Return the (X, Y) coordinate for the center point of the cell that contains the specified text.  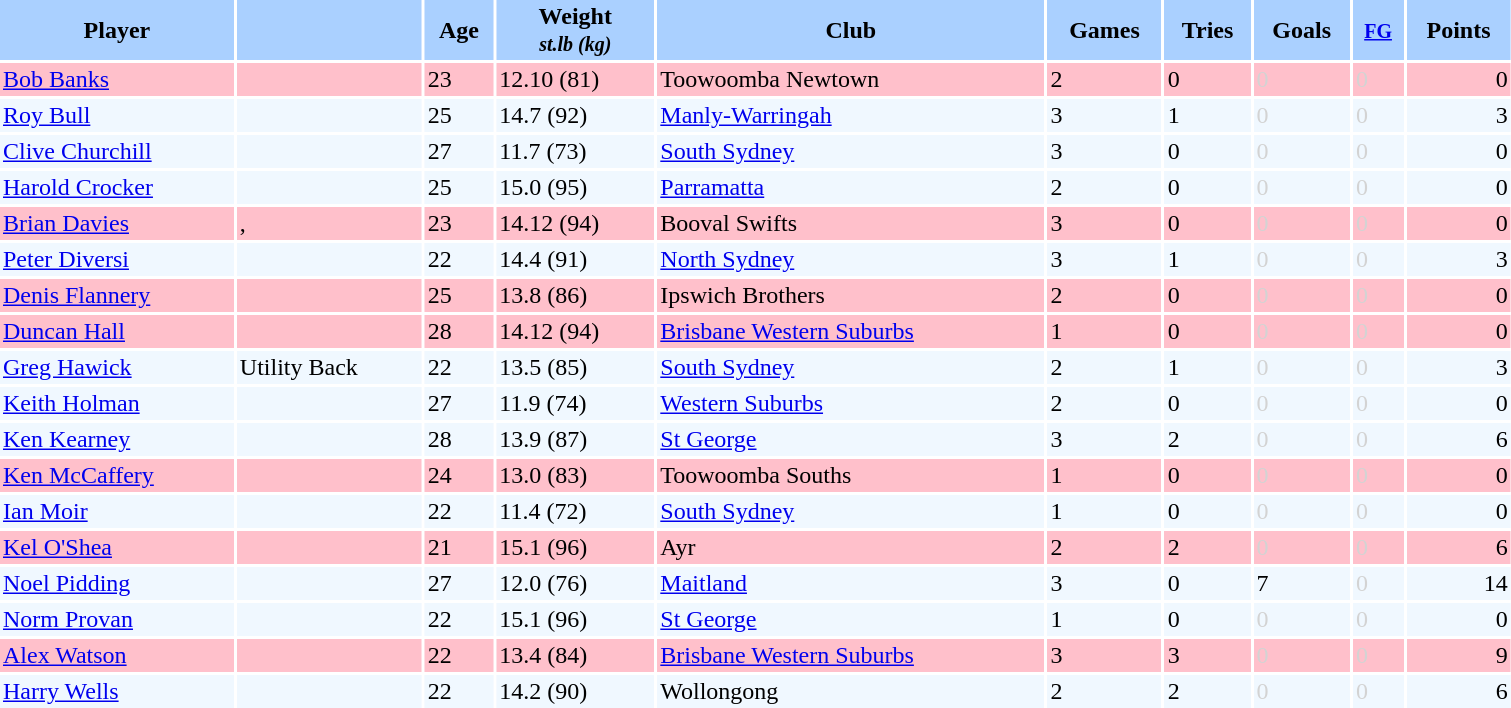
14 (1458, 584)
Ken McCaffery (117, 476)
Greg Hawick (117, 368)
Alex Watson (117, 656)
Games (1104, 30)
11.9 (74) (575, 404)
Kel O'Shea (117, 548)
Goals (1301, 30)
Ian Moir (117, 512)
Utility Back (330, 368)
Keith Holman (117, 404)
Western Suburbs (850, 404)
13.0 (83) (575, 476)
Toowoomba Souths (850, 476)
Age (460, 30)
Ayr (850, 548)
Club (850, 30)
14.4 (91) (575, 260)
Weightst.lb (kg) (575, 30)
7 (1301, 584)
12.10 (81) (575, 80)
12.0 (76) (575, 584)
13.4 (84) (575, 656)
Duncan Hall (117, 332)
21 (460, 548)
Booval Swifts (850, 224)
Harold Crocker (117, 188)
Denis Flannery (117, 296)
Player (117, 30)
Manly-Warringah (850, 116)
13.5 (85) (575, 368)
Harry Wells (117, 692)
14.7 (92) (575, 116)
Ken Kearney (117, 440)
Toowoomba Newtown (850, 80)
11.4 (72) (575, 512)
Ipswich Brothers (850, 296)
Noel Pidding (117, 584)
24 (460, 476)
Roy Bull (117, 116)
, (330, 224)
14.2 (90) (575, 692)
11.7 (73) (575, 152)
Brian Davies (117, 224)
Points (1458, 30)
13.8 (86) (575, 296)
Wollongong (850, 692)
Bob Banks (117, 80)
15.0 (95) (575, 188)
Maitland (850, 584)
Parramatta (850, 188)
Norm Provan (117, 620)
13.9 (87) (575, 440)
Tries (1208, 30)
Peter Diversi (117, 260)
FG (1378, 30)
9 (1458, 656)
North Sydney (850, 260)
Clive Churchill (117, 152)
